Detect which cell encompasses the target text, then output its (x, y) center coordinate. 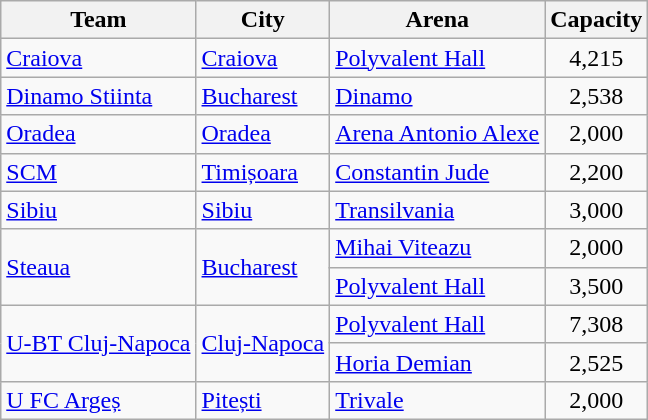
U-BT Cluj-Napoca (98, 343)
U FC Argeș (98, 400)
Team (98, 20)
3,500 (596, 286)
Constantin Jude (438, 172)
7,308 (596, 324)
Capacity (596, 20)
Pitești (263, 400)
SCM (98, 172)
City (263, 20)
Horia Demian (438, 362)
Timișoara (263, 172)
2,200 (596, 172)
Trivale (438, 400)
4,215 (596, 58)
Arena Antonio Alexe (438, 134)
Dinamo Stiinta (98, 96)
Cluj-Napoca (263, 343)
2,525 (596, 362)
Transilvania (438, 210)
Dinamo (438, 96)
Arena (438, 20)
2,538 (596, 96)
Steaua (98, 267)
Mihai Viteazu (438, 248)
3,000 (596, 210)
